For the text-containing cell, return its midpoint in (x, y) coordinate format. 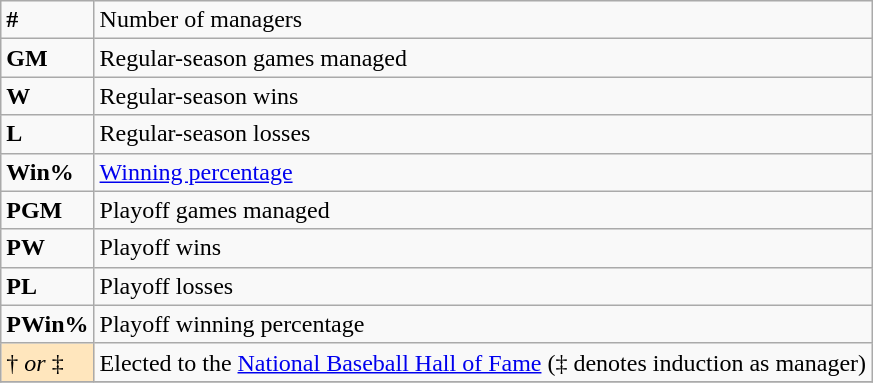
PWin% (48, 324)
† or ‡ (48, 362)
Playoff wins (482, 248)
W (48, 96)
Playoff games managed (482, 210)
PW (48, 248)
Number of managers (482, 20)
GM (48, 58)
L (48, 134)
PL (48, 286)
Regular-season games managed (482, 58)
Elected to the National Baseball Hall of Fame (‡ denotes induction as manager) (482, 362)
Win% (48, 172)
Winning percentage (482, 172)
Regular-season losses (482, 134)
# (48, 20)
Regular-season wins (482, 96)
Playoff losses (482, 286)
Playoff winning percentage (482, 324)
PGM (48, 210)
